Provide the (x, y) coordinate of the cell's center where the given text is located.  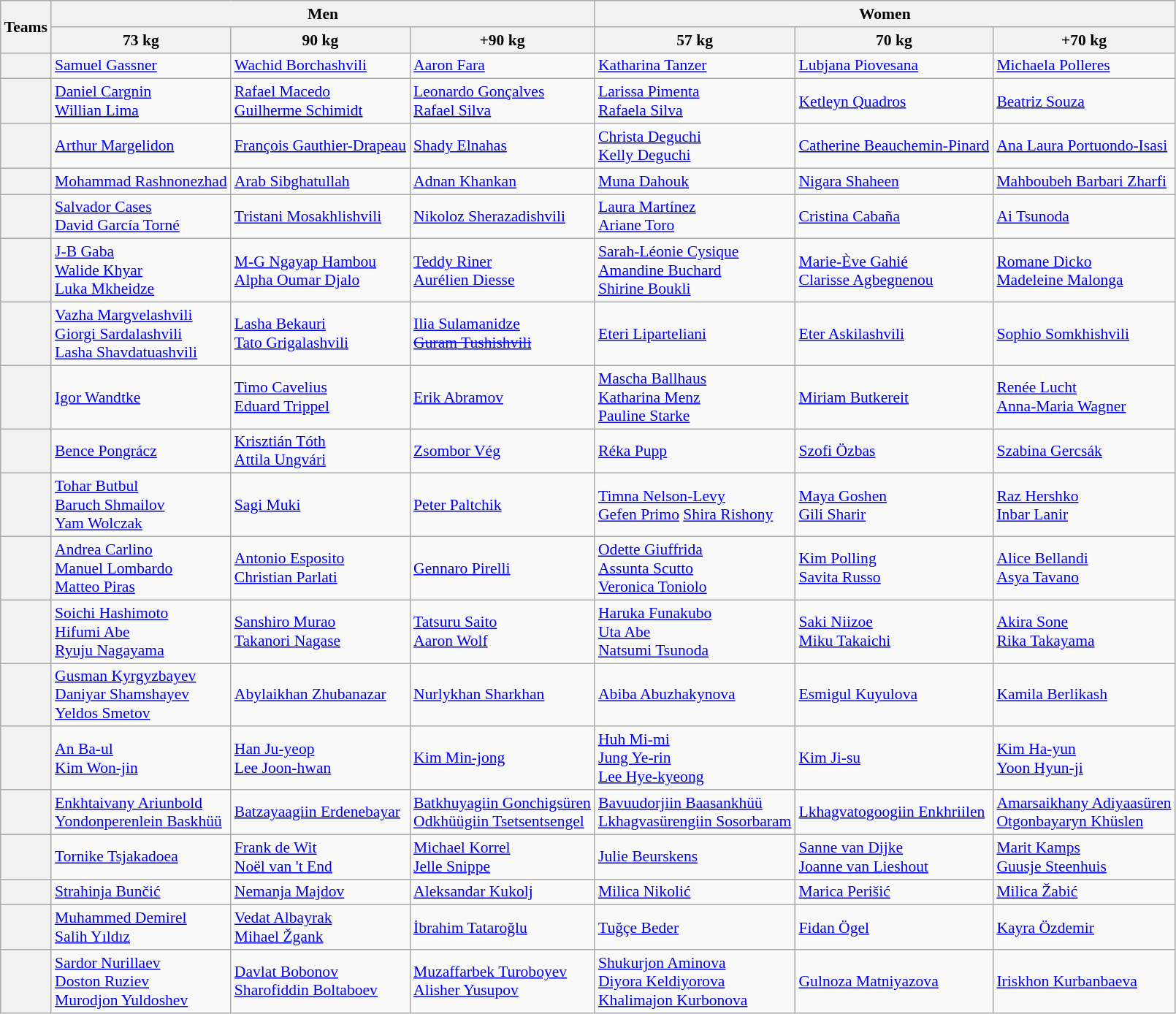
Aaron Fara (503, 66)
Julie Beurskens (695, 856)
Teams (26, 26)
Antonio EspositoChristian Parlati (320, 568)
Nemanja Majdov (320, 892)
M-G Ngayap HambouAlpha Oumar Djalo (320, 270)
Tatsuru SaitoAaron Wolf (503, 631)
Krisztián TóthAttila Ungvári (320, 451)
Fidan Ögel (894, 928)
Huh Mi-miJung Ye-rinLee Hye-kyeong (695, 758)
Akira SoneRika Takayama (1084, 631)
Michaela Polleres (1084, 66)
Laura MartínezAriane Toro (695, 216)
Nigara Shaheen (894, 181)
Eter Askilashvili (894, 335)
An Ba-ulKim Won-jin (141, 758)
Alice BellandiAsya Tavano (1084, 568)
Tuğçe Beder (695, 928)
İbrahim Tataroğlu (503, 928)
Tornike Tsjakadoea (141, 856)
Abylaikhan Zhubanazar (320, 695)
57 kg (695, 40)
Samuel Gassner (141, 66)
Enkhtaivany AriunboldYondonperenlein Baskhüü (141, 812)
Gulnoza Matniyazova (894, 982)
François Gauthier-Drapeau (320, 146)
Nurlykhan Sharkhan (503, 695)
Vedat AlbayrakMihael Žgank (320, 928)
+70 kg (1084, 40)
Muhammed DemirelSalih Yıldız (141, 928)
Kayra Özdemir (1084, 928)
Kim Ji-su (894, 758)
Shady Elnahas (503, 146)
Bence Pongrácz (141, 451)
Romane DickoMadeleine Malonga (1084, 270)
Zsombor Vég (503, 451)
Ilia SulamanidzeGuram Tushishvili (503, 335)
Odette GiuffridaAssunta ScuttoVeronica Toniolo (695, 568)
J-B GabaWalide KhyarLuka Mkheidze (141, 270)
Esmigul Kuyulova (894, 695)
Arthur Margelidon (141, 146)
Marit KampsGuusje Steenhuis (1084, 856)
Milica Žabić (1084, 892)
Arab Sibghatullah (320, 181)
Vazha MargvelashviliGiorgi SardalashviliLasha Shavdatuashvili (141, 335)
Raz HershkoInbar Lanir (1084, 506)
Gusman KyrgyzbayevDaniyar ShamshayevYeldos Smetov (141, 695)
Eteri Liparteliani (695, 335)
73 kg (141, 40)
Abiba Abuzhakynova (695, 695)
Peter Paltchik (503, 506)
Kim PollingSavita Russo (894, 568)
Marica Perišić (894, 892)
Kamila Berlikash (1084, 695)
Christa DeguchiKelly Deguchi (695, 146)
Maya GoshenGili Sharir (894, 506)
Aleksandar Kukolj (503, 892)
Beatriz Souza (1084, 101)
Lkhagvatogoogiin Enkhriilen (894, 812)
Frank de WitNoël van 't End (320, 856)
Szofi Özbas (894, 451)
Shukurjon AminovaDiyora KeldiyorovaKhalimajon Kurbonova (695, 982)
Sarah-Léonie CysiqueAmandine BuchardShirine Boukli (695, 270)
Timo CaveliusEduard Trippel (320, 397)
Amarsaikhany AdiyaasürenOtgonbayaryn Khüslen (1084, 812)
Wachid Borchashvili (320, 66)
Cristina Cabaña (894, 216)
Michael KorrelJelle Snippe (503, 856)
70 kg (894, 40)
Timna Nelson-LevyGefen Primo Shira Rishony (695, 506)
Nikoloz Sherazadishvili (503, 216)
Haruka FunakuboUta AbeNatsumi Tsunoda (695, 631)
Lubjana Piovesana (894, 66)
Bavuudorjiin BaasankhüüLkhagvasürengiin Sosorbaram (695, 812)
Kim Ha-yunYoon Hyun-ji (1084, 758)
Sanne van DijkeJoanne van Lieshout (894, 856)
Kim Min-jong (503, 758)
Strahinja Bunčić (141, 892)
Salvador CasesDavid García Torné (141, 216)
Leonardo GonçalvesRafael Silva (503, 101)
Réka Pupp (695, 451)
Adnan Khankan (503, 181)
Ketleyn Quadros (894, 101)
Muzaffarbek TuroboyevAlisher Yusupov (503, 982)
Sophio Somkhishvili (1084, 335)
Davlat BobonovSharofiddin Boltaboev (320, 982)
Milica Nikolić (695, 892)
Mahboubeh Barbari Zharfi (1084, 181)
Iriskhon Kurbanbaeva (1084, 982)
Sardor NurillaevDoston RuzievMurodjon Yuldoshev (141, 982)
Han Ju-yeopLee Joon-hwan (320, 758)
Ai Tsunoda (1084, 216)
Tristani Mosakhlishvili (320, 216)
+90 kg (503, 40)
Marie-Ève GahiéClarisse Agbegnenou (894, 270)
Erik Abramov (503, 397)
Catherine Beauchemin-Pinard (894, 146)
Mascha BallhausKatharina MenzPauline Starke (695, 397)
Andrea CarlinoManuel LombardoMatteo Piras (141, 568)
Muna Dahouk (695, 181)
Katharina Tanzer (695, 66)
Women (885, 14)
Ana Laura Portuondo-Isasi (1084, 146)
Soichi HashimotoHifumi AbeRyuju Nagayama (141, 631)
Larissa PimentaRafaela Silva (695, 101)
Saki NiizoeMiku Takaichi (894, 631)
Teddy RinerAurélien Diesse (503, 270)
Renée LuchtAnna-Maria Wagner (1084, 397)
Sagi Muki (320, 506)
Lasha BekauriTato Grigalashvili (320, 335)
90 kg (320, 40)
Batkhuyagiin GonchigsürenOdkhüügiin Tsetsentsengel (503, 812)
Sanshiro MuraoTakanori Nagase (320, 631)
Batzayaagiin Erdenebayar (320, 812)
Szabina Gercsák (1084, 451)
Gennaro Pirelli (503, 568)
Daniel CargninWillian Lima (141, 101)
Men (323, 14)
Mohammad Rashnonezhad (141, 181)
Tohar ButbulBaruch ShmailovYam Wolczak (141, 506)
Miriam Butkereit (894, 397)
Igor Wandtke (141, 397)
Rafael MacedoGuilherme Schimidt (320, 101)
